Locate the cell with the specified text and output its (X, Y) center coordinate. 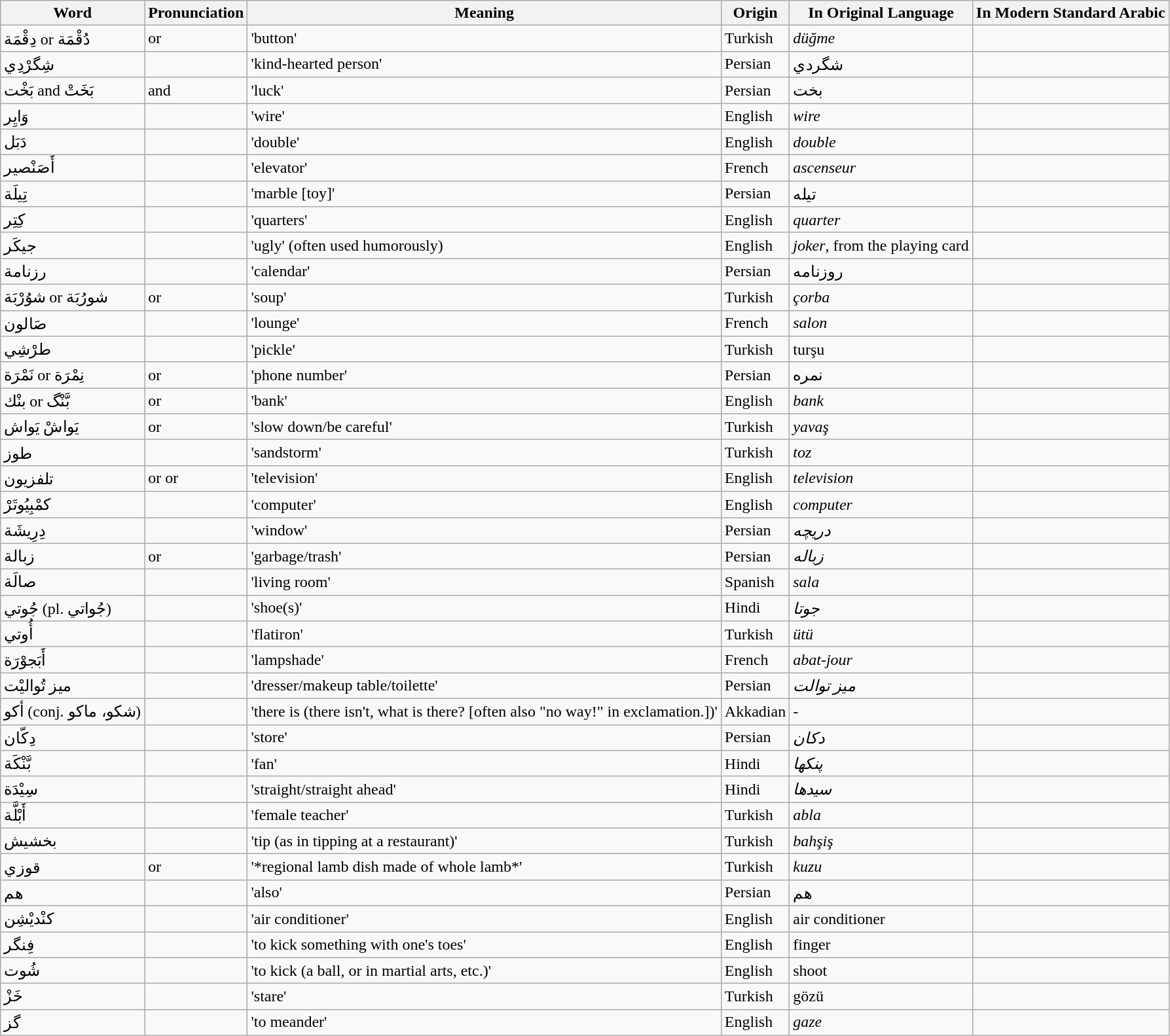
زباله (881, 556)
سیدها (881, 789)
- (881, 711)
رزنامة (73, 272)
صالَة (73, 582)
salon (881, 323)
پنکها (881, 764)
Spanish (755, 582)
أكو (conj. شكو، ماكو) (73, 711)
كنْديْشِن (73, 919)
finger (881, 945)
Akkadian (755, 711)
Word (73, 13)
ميز توالت (881, 686)
دِكّان (73, 738)
'quarters' (484, 220)
bahşiş (881, 841)
'window' (484, 530)
'female teacher' (484, 815)
صَالون (73, 323)
joker, from the playing card (881, 245)
'lounge' (484, 323)
kuzu (881, 867)
sala (881, 582)
'straight/straight ahead' (484, 789)
'television' (484, 478)
أَبَجوْرَة (73, 660)
قوزي (73, 867)
وَايِر (73, 116)
'ugly' (often used humorously) (484, 245)
'computer' (484, 505)
Pronunciation (196, 13)
شوُرْبَة or شورُبَة (73, 297)
'phone number' (484, 375)
'calendar' (484, 272)
أُوتي (73, 634)
'kind-hearted person' (484, 64)
television (881, 478)
In Original Language (881, 13)
'fan' (484, 764)
ütü (881, 634)
düğme (881, 39)
جُوتي (pl. جُواتي) (73, 608)
'elevator' (484, 168)
'to meander' (484, 1022)
'sandstorm' (484, 453)
gaze (881, 1022)
نمره (881, 375)
'double' (484, 142)
'to kick something with one's toes' (484, 945)
فِنگر (73, 945)
Origin (755, 13)
air conditioner (881, 919)
computer (881, 505)
'slow down/be careful' (484, 427)
يَواشْ يَواش (73, 427)
جوتا (881, 608)
'store' (484, 738)
شگردي (881, 64)
دِقْمَة or دُقْمَة (73, 39)
'garbage/trash' (484, 556)
and (196, 90)
سِيْدَة (73, 789)
دريچه (881, 530)
'tip (as in tipping at a restaurant)' (484, 841)
abla (881, 815)
or or (196, 478)
دكان (881, 738)
'stare' (484, 997)
كِتِر (73, 220)
جيكَر (73, 245)
'there is (there isn't, what is there? [often also "no way!" in exclamation.])' (484, 711)
yavaş (881, 427)
'wire' (484, 116)
نَمْرَة or نِمْرَة (73, 375)
كمْبِيُوتَرْ (73, 505)
بنْك or بَّنْگ (73, 401)
تیله (881, 194)
شِگرْدِي (73, 64)
'living room' (484, 582)
بخت (881, 90)
'luck' (484, 90)
'flatiron' (484, 634)
'pickle' (484, 349)
تلفزيون (73, 478)
quarter (881, 220)
أَبْلَّة (73, 815)
'air conditioner' (484, 919)
Meaning (484, 13)
دِرِيشَة (73, 530)
دَبَل (73, 142)
'shoe(s)' (484, 608)
shoot (881, 971)
گز (73, 1022)
طوز (73, 453)
gözü (881, 997)
بخشيش (73, 841)
أَصَنْصير (73, 168)
'lampshade' (484, 660)
double (881, 142)
تِيلَة (73, 194)
wire (881, 116)
çorba (881, 297)
'button' (484, 39)
abat-jour (881, 660)
'*regional lamb dish made of whole lamb*' (484, 867)
'dresser/makeup table/toilette' (484, 686)
بَّنْكَة (73, 764)
'soup' (484, 297)
خَزْ (73, 997)
'bank' (484, 401)
زبالة (73, 556)
شُوت (73, 971)
'marble [toy]' (484, 194)
turşu (881, 349)
ميز تُواليْت (73, 686)
'also' (484, 893)
'to kick (a ball, or in martial arts, etc.)' (484, 971)
In Modern Standard Arabic (1070, 13)
ascenseur (881, 168)
bank (881, 401)
طرْشِي (73, 349)
روزنامه (881, 272)
بَخْت and بَخَتْ (73, 90)
toz (881, 453)
